Return [x, y] of the center of cell containing provided text 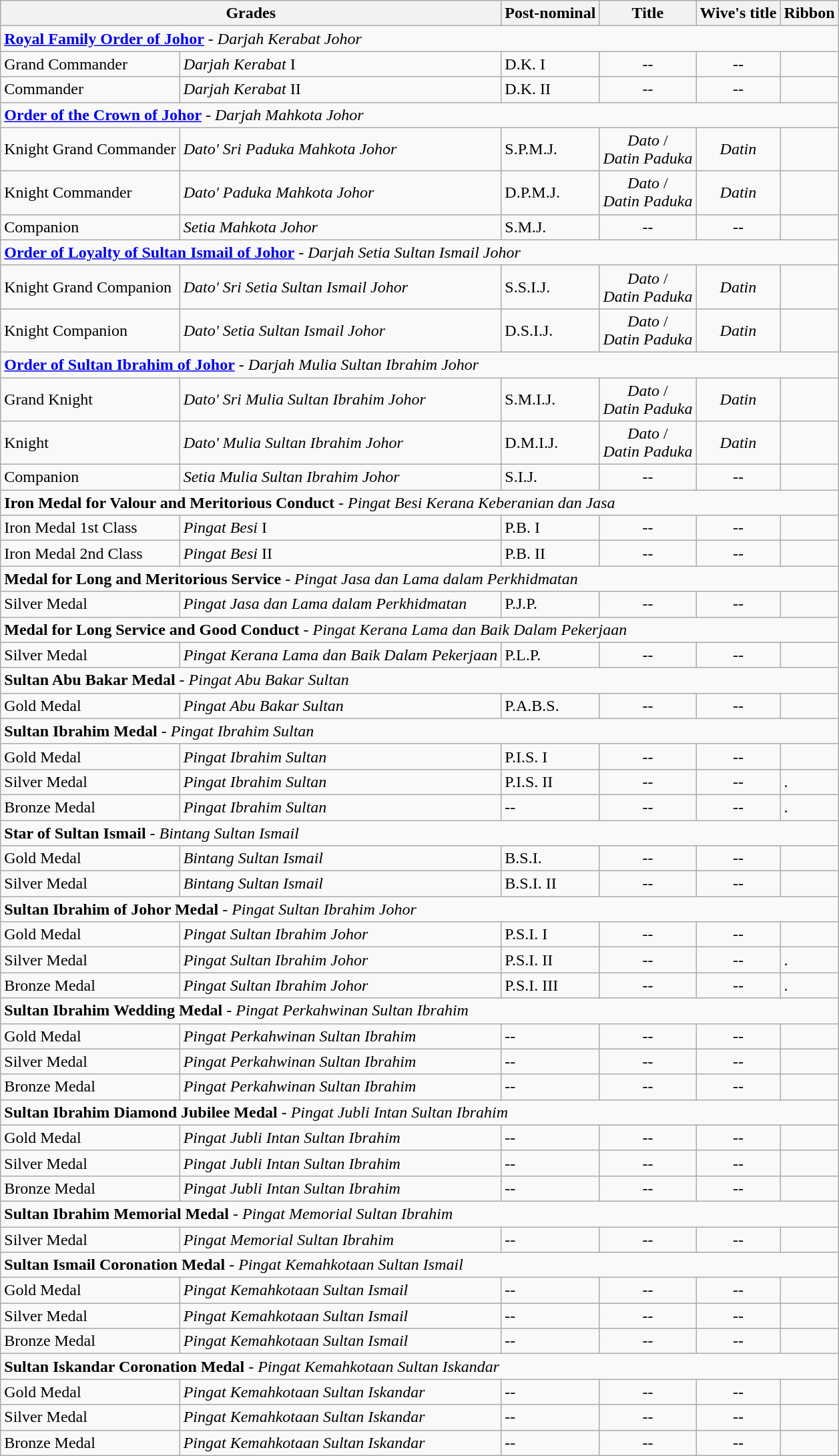
Medal for Long Service and Good Conduct - Pingat Kerana Lama dan Baik Dalam Pekerjaan [419, 630]
P.A.B.S. [550, 706]
Setia Mulia Sultan Ibrahim Johor [340, 477]
B.S.I. II [550, 884]
Order of Sultan Ibrahim of Johor - Darjah Mulia Sultan Ibrahim Johor [419, 365]
Star of Sultan Ismail - Bintang Sultan Ismail [419, 832]
Ribbon [809, 13]
Darjah Kerabat II [340, 89]
Order of Loyalty of Sultan Ismail of Johor - Darjah Setia Sultan Ismail Johor [419, 252]
Setia Mahkota Johor [340, 227]
P.B. I [550, 528]
Darjah Kerabat I [340, 64]
S.S.I.J. [550, 287]
Iron Medal 2nd Class [90, 553]
Knight [90, 443]
Pingat Memorial Sultan Ibrahim [340, 1240]
Post-nominal [550, 13]
Pingat Besi I [340, 528]
Order of the Crown of Johor - Darjah Mahkota Johor [419, 115]
S.M.I.J. [550, 399]
Knight Grand Companion [90, 287]
P.I.S. II [550, 782]
Iron Medal 1st Class [90, 528]
D.K. II [550, 89]
Dato' Sri Paduka Mahkota Johor [340, 150]
D.S.I.J. [550, 330]
Dato' Sri Setia Sultan Ismail Johor [340, 287]
Grand Knight [90, 399]
P.I.S. I [550, 756]
Sultan Abu Bakar Medal - Pingat Abu Bakar Sultan [419, 680]
P.S.I. III [550, 985]
D.M.I.J. [550, 443]
Dato' Setia Sultan Ismail Johor [340, 330]
Knight Commander [90, 192]
S.P.M.J. [550, 150]
B.S.I. [550, 859]
S.I.J. [550, 477]
Iron Medal for Valour and Meritorious Conduct - Pingat Besi Kerana Keberanian dan Jasa [419, 503]
P.B. II [550, 553]
Sultan Ismail Coronation Medal - Pingat Kemahkotaan Sultan Ismail [419, 1265]
Medal for Long and Meritorious Service - Pingat Jasa dan Lama dalam Perkhidmatan [419, 579]
Sultan Ibrahim Memorial Medal - Pingat Memorial Sultan Ibrahim [419, 1214]
P.S.I. II [550, 960]
Grades [251, 13]
Pingat Kerana Lama dan Baik Dalam Pekerjaan [340, 655]
Grand Commander [90, 64]
P.L.P. [550, 655]
Royal Family Order of Johor - Darjah Kerabat Johor [419, 39]
Sultan Iskandar Coronation Medal - Pingat Kemahkotaan Sultan Iskandar [419, 1367]
Commander [90, 89]
Knight Companion [90, 330]
Knight Grand Commander [90, 150]
P.S.I. I [550, 935]
Sultan Ibrahim Medal - Pingat Ibrahim Sultan [419, 731]
S.M.J. [550, 227]
Pingat Abu Bakar Sultan [340, 706]
Pingat Jasa dan Lama dalam Perkhidmatan [340, 604]
Dato' Sri Mulia Sultan Ibrahim Johor [340, 399]
Dato' Paduka Mahkota Johor [340, 192]
Pingat Besi II [340, 553]
P.J.P. [550, 604]
D.K. I [550, 64]
Wive's title [738, 13]
D.P.M.J. [550, 192]
Sultan Ibrahim of Johor Medal - Pingat Sultan Ibrahim Johor [419, 909]
Sultan Ibrahim Diamond Jubilee Medal - Pingat Jubli Intan Sultan Ibrahim [419, 1112]
Title [647, 13]
Sultan Ibrahim Wedding Medal - Pingat Perkahwinan Sultan Ibrahim [419, 1011]
Dato' Mulia Sultan Ibrahim Johor [340, 443]
